Capture the cell that displays the provided text and extract its (X, Y) central coordinate. 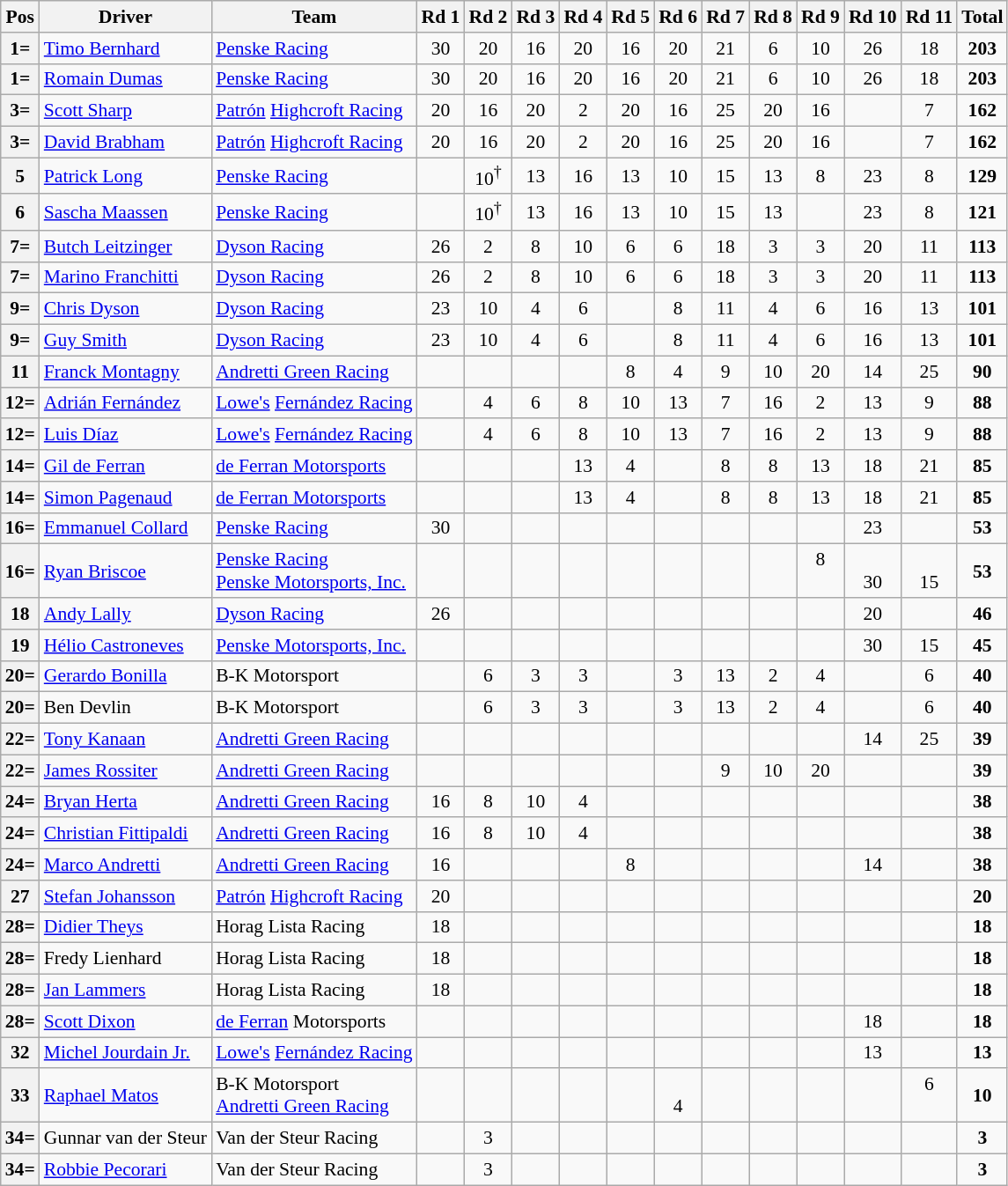
Penske Motorsports, Inc. (313, 645)
Stefan Johansson (125, 896)
5 (20, 176)
Pos (20, 17)
Christian Fittipaldi (125, 834)
Gil de Ferran (125, 466)
Rd 5 (630, 17)
Butch Leitzinger (125, 247)
Rd 6 (678, 17)
Rd 9 (820, 17)
129 (982, 176)
Rd 2 (488, 17)
33 (20, 1095)
46 (982, 614)
Fredy Lienhard (125, 959)
Team (313, 17)
Marino Franchitti (125, 278)
Adrián Fernández (125, 403)
Rd 4 (583, 17)
45 (982, 645)
Penske Racing Penske Motorsports, Inc. (313, 571)
Driver (125, 17)
Rd 1 (441, 17)
Franck Montagny (125, 372)
Total (982, 17)
James Rossiter (125, 770)
32 (20, 1053)
B-K Motorsport Andretti Green Racing (313, 1095)
Chris Dyson (125, 309)
Emmanuel Collard (125, 529)
19 (20, 645)
Guy Smith (125, 341)
Gunnar van der Steur (125, 1138)
Rd 3 (535, 17)
Luis Díaz (125, 435)
Hélio Castroneves (125, 645)
Romain Dumas (125, 79)
Ben Devlin (125, 708)
Simon Pagenaud (125, 497)
Andy Lally (125, 614)
Gerardo Bonilla (125, 677)
Raphael Matos (125, 1095)
Jan Lammers (125, 991)
Rd 7 (725, 17)
Timo Bernhard (125, 48)
Tony Kanaan (125, 740)
David Brabham (125, 143)
27 (20, 896)
Didier Theys (125, 928)
Scott Sharp (125, 111)
Marco Andretti (125, 865)
121 (982, 213)
Bryan Herta (125, 802)
Rd 11 (930, 17)
Ryan Briscoe (125, 571)
Sascha Maassen (125, 213)
Robbie Pecorari (125, 1169)
Scott Dixon (125, 1021)
Rd 8 (773, 17)
Patrick Long (125, 176)
90 (982, 372)
Michel Jourdain Jr. (125, 1053)
Rd 10 (873, 17)
